Search for the cell housing the specified text and yield its [x, y] center coordinate. 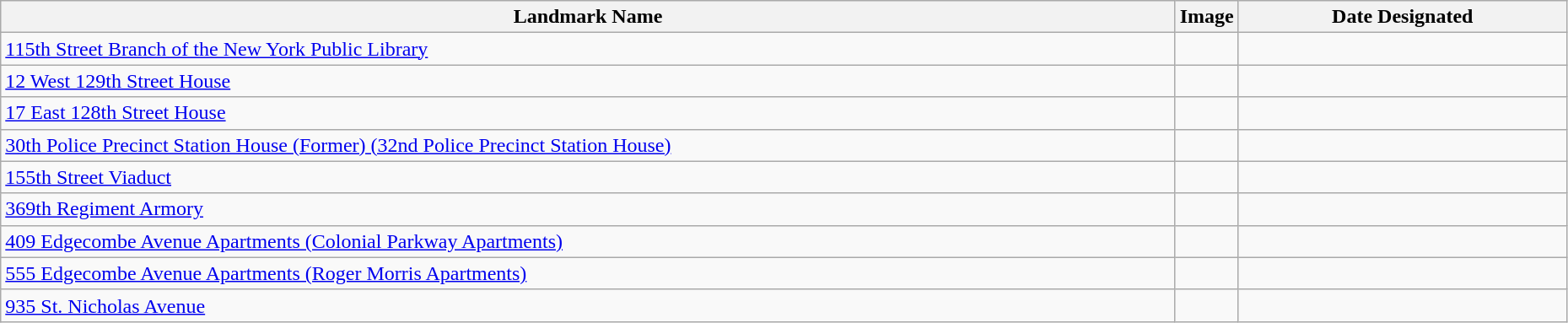
369th Regiment Armory [588, 209]
Image [1206, 17]
Date Designated [1402, 17]
30th Police Precinct Station House (Former) (32nd Police Precinct Station House) [588, 145]
555 Edgecombe Avenue Apartments (Roger Morris Apartments) [588, 273]
409 Edgecombe Avenue Apartments (Colonial Parkway Apartments) [588, 241]
115th Street Branch of the New York Public Library [588, 49]
155th Street Viaduct [588, 177]
Landmark Name [588, 17]
935 St. Nicholas Avenue [588, 305]
12 West 129th Street House [588, 81]
17 East 128th Street House [588, 113]
